Scan for the cell matching the given text and deliver its (X, Y) coordinate at center. 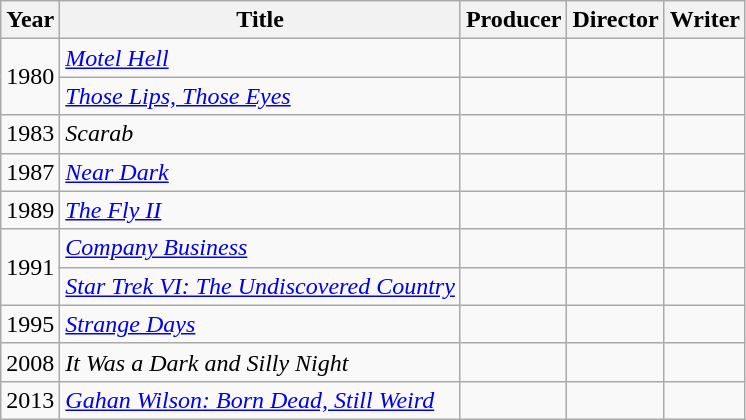
Year (30, 20)
Near Dark (260, 172)
Scarab (260, 134)
2008 (30, 362)
Those Lips, Those Eyes (260, 96)
Motel Hell (260, 58)
Company Business (260, 248)
1995 (30, 324)
Star Trek VI: The Undiscovered Country (260, 286)
1991 (30, 267)
Strange Days (260, 324)
It Was a Dark and Silly Night (260, 362)
Producer (514, 20)
1989 (30, 210)
The Fly II (260, 210)
Title (260, 20)
Gahan Wilson: Born Dead, Still Weird (260, 400)
1980 (30, 77)
2013 (30, 400)
1983 (30, 134)
Writer (704, 20)
Director (616, 20)
1987 (30, 172)
